Identify which cell holds the provided text, then report its [x, y] central coordinate. 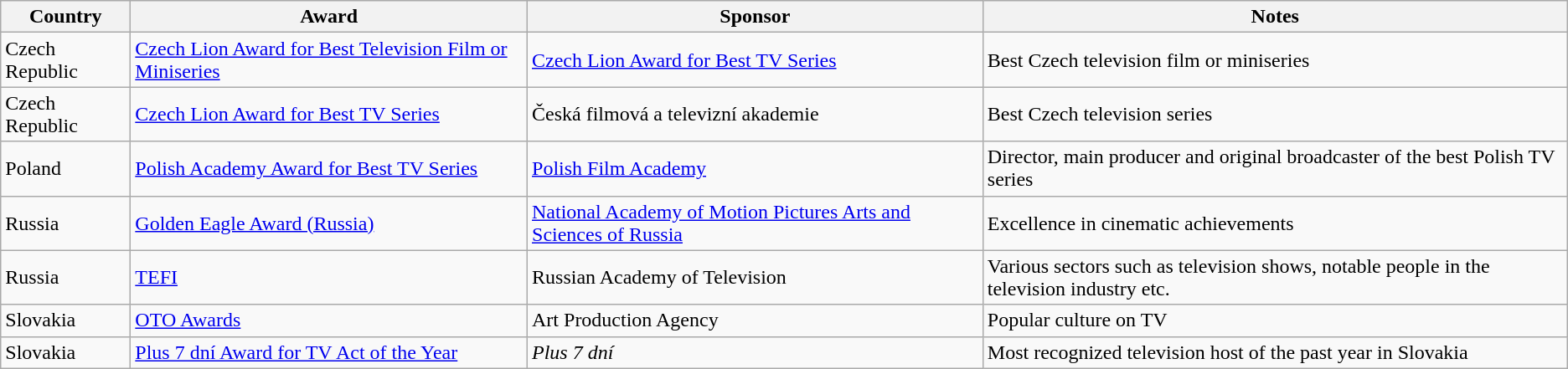
Polish Academy Award for Best TV Series [329, 169]
Czech Lion Award for Best Television Film or Miniseries [329, 60]
Česká filmová a televizní akademie [756, 114]
Best Czech television series [1275, 114]
Most recognized television host of the past year in Slovakia [1275, 352]
Poland [65, 169]
Best Czech television film or miniseries [1275, 60]
Excellence in cinematic achievements [1275, 223]
Notes [1275, 17]
Golden Eagle Award (Russia) [329, 223]
Award [329, 17]
Polish Film Academy [756, 169]
Plus 7 dní Award for TV Act of the Year [329, 352]
OTO Awards [329, 320]
Country [65, 17]
Director, main producer and original broadcaster of the best Polish TV series [1275, 169]
Russian Academy of Television [756, 278]
Popular culture on TV [1275, 320]
National Academy of Motion Pictures Arts and Sciences of Russia [756, 223]
TEFI [329, 278]
Sponsor [756, 17]
Plus 7 dní [756, 352]
Art Production Agency [756, 320]
Various sectors such as television shows, notable people in the television industry etc. [1275, 278]
